Output the [x, y] coordinate of the center of the cell containing the given text.  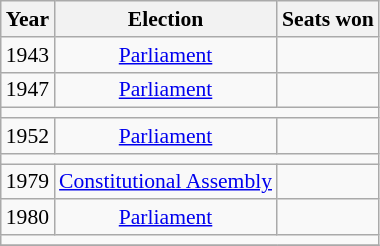
Election [166, 19]
Constitutional Assembly [166, 182]
1979 [28, 182]
1947 [28, 90]
1943 [28, 55]
1952 [28, 136]
1980 [28, 218]
Year [28, 19]
Seats won [328, 19]
